Extract the [X, Y] coordinate from the center of the cell holding the provided text.  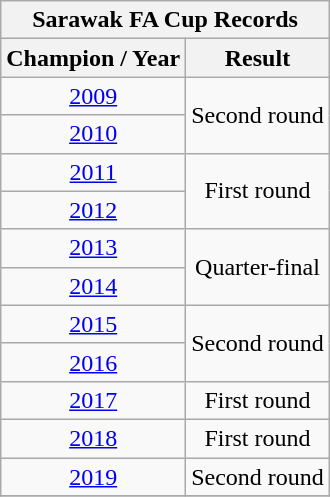
Champion / Year [94, 58]
2014 [94, 286]
2009 [94, 96]
2019 [94, 477]
Result [258, 58]
2015 [94, 324]
2010 [94, 134]
2012 [94, 210]
2011 [94, 172]
Sarawak FA Cup Records [166, 20]
2013 [94, 248]
Quarter-final [258, 267]
2016 [94, 362]
2018 [94, 438]
2017 [94, 400]
